Return (X, Y) of the center of cell containing provided text 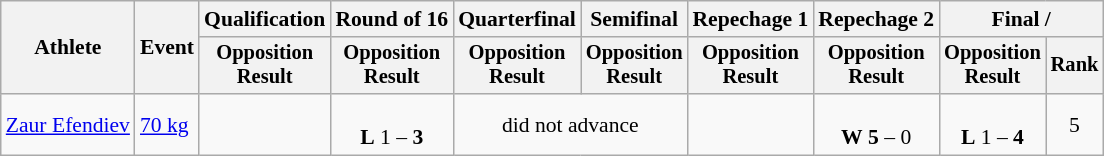
Quarterfinal (517, 19)
Athlete (68, 48)
Semifinal (634, 19)
Round of 16 (392, 19)
Qualification (264, 19)
Rank (1075, 66)
did not advance (570, 124)
L 1 – 3 (392, 124)
Final / (1021, 19)
W 5 – 0 (876, 124)
Repechage 2 (876, 19)
L 1 – 4 (992, 124)
Event (167, 48)
Zaur Efendiev (68, 124)
5 (1075, 124)
70 kg (167, 124)
Repechage 1 (750, 19)
